From the cell containing the given text, extract its center point as (X, Y) coordinate. 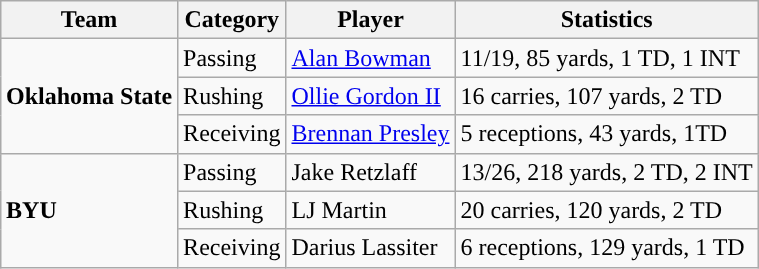
Darius Lassiter (370, 248)
Category (232, 20)
Alan Bowman (370, 58)
20 carries, 120 yards, 2 TD (606, 210)
Player (370, 20)
LJ Martin (370, 210)
Jake Retzlaff (370, 172)
6 receptions, 129 yards, 1 TD (606, 248)
Brennan Presley (370, 134)
Oklahoma State (90, 96)
Ollie Gordon II (370, 96)
BYU (90, 210)
Statistics (606, 20)
16 carries, 107 yards, 2 TD (606, 96)
13/26, 218 yards, 2 TD, 2 INT (606, 172)
5 receptions, 43 yards, 1TD (606, 134)
11/19, 85 yards, 1 TD, 1 INT (606, 58)
Team (90, 20)
